Scan for the cell matching the given text and deliver its [x, y] coordinate at center. 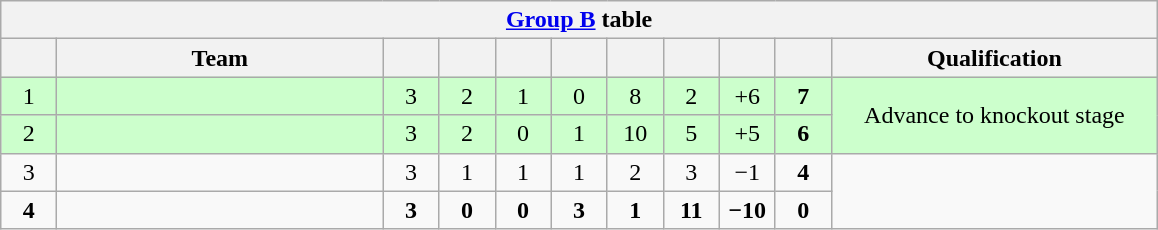
Qualification [994, 58]
−10 [747, 210]
+6 [747, 96]
−1 [747, 172]
+5 [747, 134]
5 [691, 134]
6 [803, 134]
Team [220, 58]
7 [803, 96]
8 [635, 96]
Advance to knockout stage [994, 115]
11 [691, 210]
10 [635, 134]
Group B table [580, 20]
